Return [X, Y] of the center of cell containing provided text 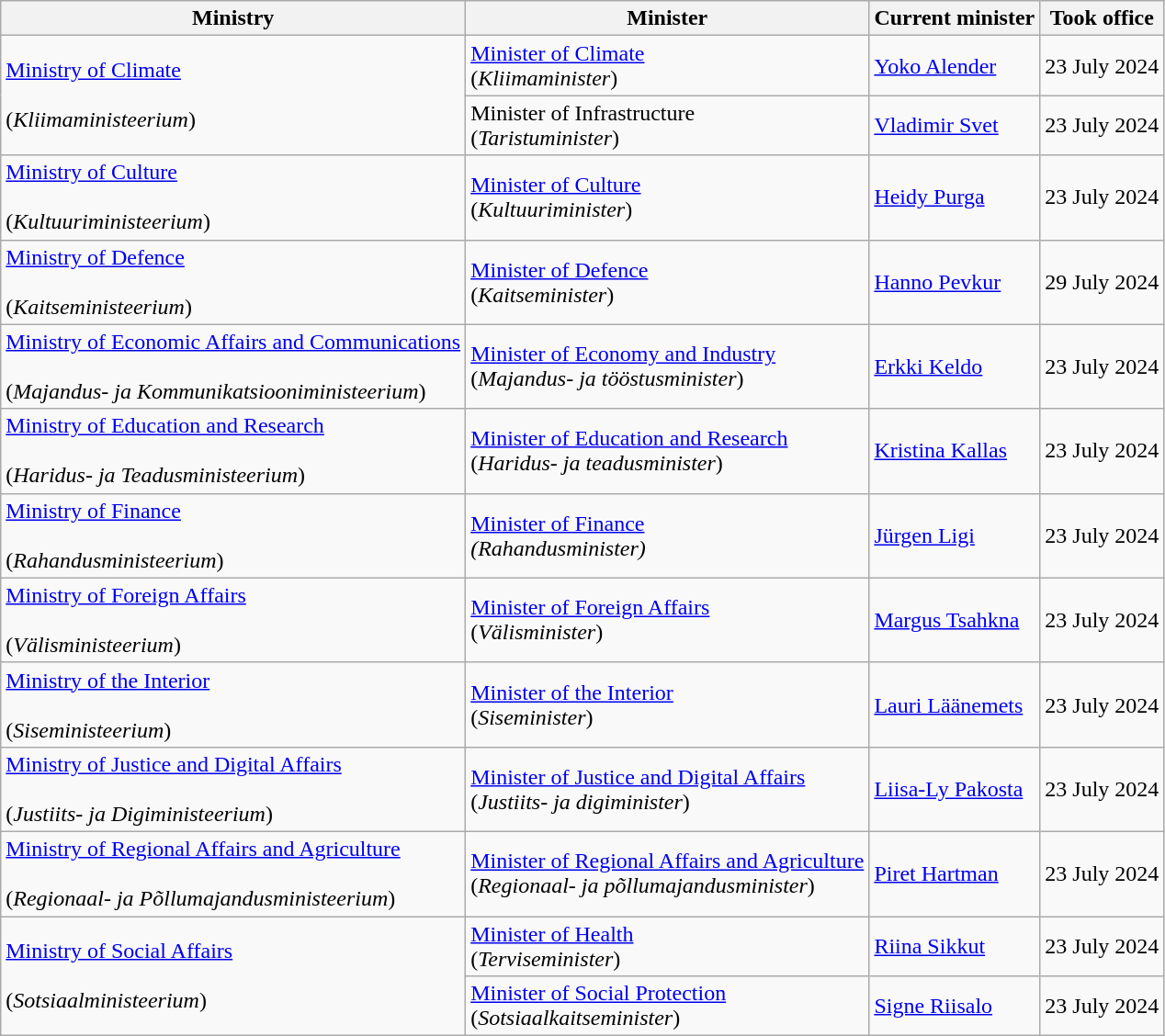
Current minister [955, 18]
Kristina Kallas [955, 451]
Minister of Defence (Kaitseminister) [667, 282]
Ministry of Finance (Rahandusministeerium) [233, 535]
Minister of Justice and Digital Affairs (Justiits- ja digiminister) [667, 789]
Riina Sikkut [955, 946]
Vladimir Svet [955, 125]
Ministry [233, 18]
Signe Riisalo [955, 1007]
Ministry of Economic Affairs and Communications (Majandus- ja Kommunikatsiooniministeerium) [233, 366]
Minister of Regional Affairs and Agriculture (Regionaal- ja põllumajandusminister) [667, 873]
Erkki Keldo [955, 366]
Minister of Social Protection(Sotsiaalkaitseminister) [667, 1007]
Margus Tsahkna [955, 620]
Minister of Finance (Rahandusminister) [667, 535]
Minister of Culture (Kultuuriminister) [667, 197]
Ministry of Education and Research (Haridus- ja Teadusministeerium) [233, 451]
Took office [1103, 18]
Minister of Foreign Affairs (Välisminister) [667, 620]
Piret Hartman [955, 873]
Minister of Economy and Industry (Majandus- ja tööstusminister) [667, 366]
Heidy Purga [955, 197]
Minister of Climate (Kliimaminister) [667, 66]
Lauri Läänemets [955, 704]
Ministry of Climate (Kliimaministeerium) [233, 96]
Minister of Infrastructure(Taristuminister) [667, 125]
Hanno Pevkur [955, 282]
Minister of the Interior (Siseminister) [667, 704]
Ministry of Justice and Digital Affairs (Justiits- ja Digiministeerium) [233, 789]
Minister of Health (Terviseminister) [667, 946]
Ministry of Social Affairs (Sotsiaalministeerium) [233, 976]
Jürgen Ligi [955, 535]
Ministry of Regional Affairs and Agriculture (Regionaal- ja Põllumajandusministeerium) [233, 873]
29 July 2024 [1103, 282]
Minister [667, 18]
Liisa-Ly Pakosta [955, 789]
Ministry of Foreign Affairs (Välisministeerium) [233, 620]
Minister of Education and Research (Haridus- ja teadusminister) [667, 451]
Ministry of Culture (Kultuuriministeerium) [233, 197]
Yoko Alender [955, 66]
Ministry of Defence (Kaitseministeerium) [233, 282]
Ministry of the Interior (Siseministeerium) [233, 704]
